Find where the given text appears and provide that cell's center as [X, Y] coordinate. 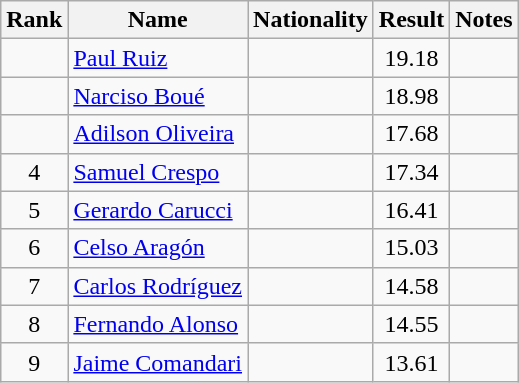
Celso Aragón [158, 248]
Paul Ruiz [158, 58]
Result [411, 20]
Narciso Boué [158, 96]
Name [158, 20]
4 [34, 172]
19.18 [411, 58]
13.61 [411, 362]
15.03 [411, 248]
Rank [34, 20]
Samuel Crespo [158, 172]
18.98 [411, 96]
14.58 [411, 286]
8 [34, 324]
6 [34, 248]
Notes [484, 20]
5 [34, 210]
Fernando Alonso [158, 324]
7 [34, 286]
Jaime Comandari [158, 362]
9 [34, 362]
16.41 [411, 210]
Adilson Oliveira [158, 134]
Carlos Rodríguez [158, 286]
Nationality [311, 20]
17.68 [411, 134]
17.34 [411, 172]
Gerardo Carucci [158, 210]
14.55 [411, 324]
